Detect which cell encompasses the target text, then output its [x, y] center coordinate. 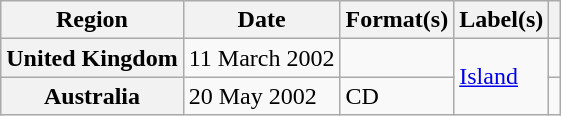
Date [262, 20]
Label(s) [502, 20]
20 May 2002 [262, 96]
United Kingdom [92, 58]
Island [502, 77]
Region [92, 20]
Format(s) [397, 20]
11 March 2002 [262, 58]
Australia [92, 96]
CD [397, 96]
